Scan for the cell matching the given text and deliver its [X, Y] coordinate at center. 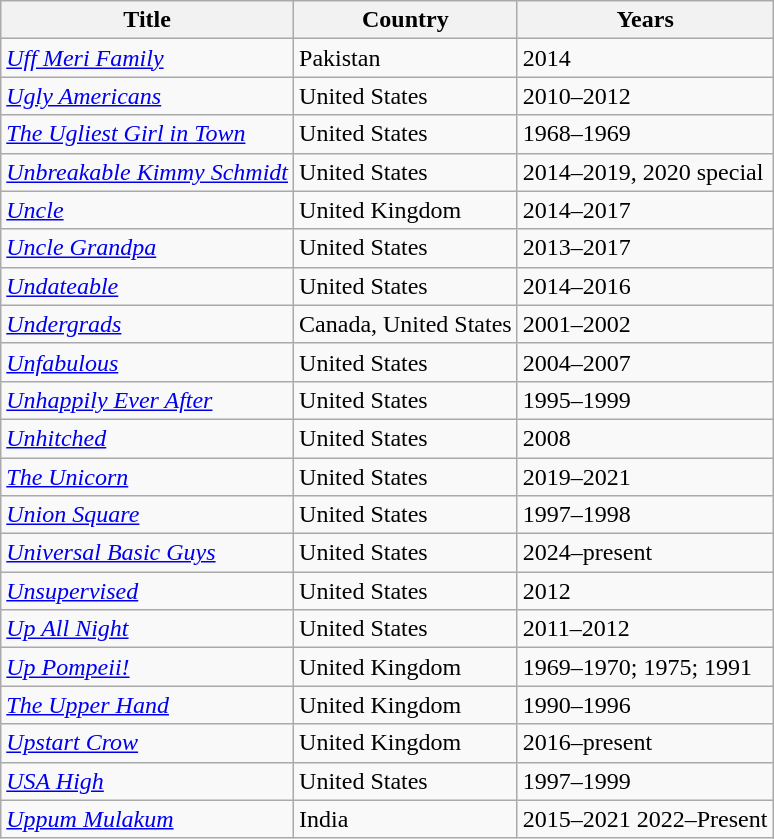
1995–1999 [645, 400]
2008 [645, 438]
Union Square [148, 515]
1990–1996 [645, 705]
2014–2016 [645, 286]
2024–present [645, 553]
Uppum Mulakum [148, 819]
India [406, 819]
2004–2007 [645, 362]
1997–1998 [645, 515]
Canada, United States [406, 324]
2014–2017 [645, 210]
The Upper Hand [148, 705]
2014 [645, 58]
Uff Meri Family [148, 58]
2012 [645, 591]
The Ugliest Girl in Town [148, 134]
Uncle [148, 210]
2015–2021 2022–Present [645, 819]
2019–2021 [645, 477]
2001–2002 [645, 324]
Pakistan [406, 58]
Years [645, 20]
2013–2017 [645, 248]
Unhitched [148, 438]
2010–2012 [645, 96]
Unhappily Ever After [148, 400]
2016–present [645, 743]
Undateable [148, 286]
1969–1970; 1975; 1991 [645, 667]
Universal Basic Guys [148, 553]
Upstart Crow [148, 743]
Unsupervised [148, 591]
Unbreakable Kimmy Schmidt [148, 172]
1997–1999 [645, 781]
Unfabulous [148, 362]
2011–2012 [645, 629]
Up All Night [148, 629]
2014–2019, 2020 special [645, 172]
Up Pompeii! [148, 667]
Title [148, 20]
USA High [148, 781]
Undergrads [148, 324]
Country [406, 20]
1968–1969 [645, 134]
Ugly Americans [148, 96]
Uncle Grandpa [148, 248]
The Unicorn [148, 477]
